Return the (x, y) coordinate for the center point of the cell that contains the specified text.  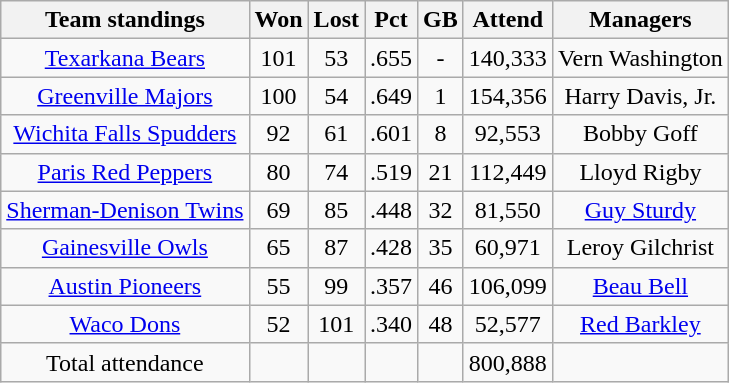
Lloyd Rigby (640, 172)
.428 (390, 248)
Lost (336, 20)
.655 (390, 58)
Managers (640, 20)
100 (278, 96)
Wichita Falls Spudders (125, 134)
Won (278, 20)
53 (336, 58)
8 (441, 134)
- (441, 58)
60,971 (508, 248)
.340 (390, 324)
Beau Bell (640, 286)
48 (441, 324)
Paris Red Peppers (125, 172)
35 (441, 248)
80 (278, 172)
81,550 (508, 210)
21 (441, 172)
46 (441, 286)
.649 (390, 96)
Austin Pioneers (125, 286)
32 (441, 210)
69 (278, 210)
99 (336, 286)
Team standings (125, 20)
55 (278, 286)
Texarkana Bears (125, 58)
.448 (390, 210)
92 (278, 134)
Gainesville Owls (125, 248)
Vern Washington (640, 58)
87 (336, 248)
61 (336, 134)
140,333 (508, 58)
Total attendance (125, 362)
154,356 (508, 96)
Waco Dons (125, 324)
GB (441, 20)
106,099 (508, 286)
Leroy Gilchrist (640, 248)
Red Barkley (640, 324)
1 (441, 96)
85 (336, 210)
800,888 (508, 362)
54 (336, 96)
Guy Sturdy (640, 210)
52,577 (508, 324)
74 (336, 172)
Pct (390, 20)
112,449 (508, 172)
Sherman-Denison Twins (125, 210)
.601 (390, 134)
52 (278, 324)
65 (278, 248)
Attend (508, 20)
Greenville Majors (125, 96)
Bobby Goff (640, 134)
92,553 (508, 134)
.357 (390, 286)
.519 (390, 172)
Harry Davis, Jr. (640, 96)
